Identify which cell holds the provided text, then report its (x, y) central coordinate. 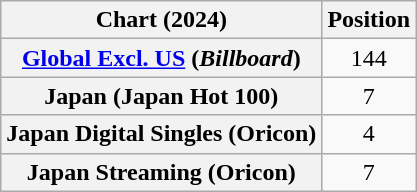
Japan Digital Singles (Oricon) (162, 134)
144 (369, 58)
Japan Streaming (Oricon) (162, 172)
Japan (Japan Hot 100) (162, 96)
Position (369, 20)
Global Excl. US (Billboard) (162, 58)
4 (369, 134)
Chart (2024) (162, 20)
